Determine the (X, Y) coordinate at the center of the cell enclosing the given text.  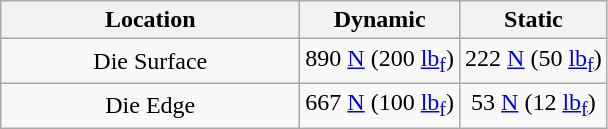
Location (150, 20)
222 N (50 lbf) (534, 61)
Die Edge (150, 105)
Die Surface (150, 61)
Static (534, 20)
667 N (100 lbf) (380, 105)
Dynamic (380, 20)
890 N (200 lbf) (380, 61)
53 N (12 lbf) (534, 105)
